Search for the cell housing the specified text and yield its [X, Y] center coordinate. 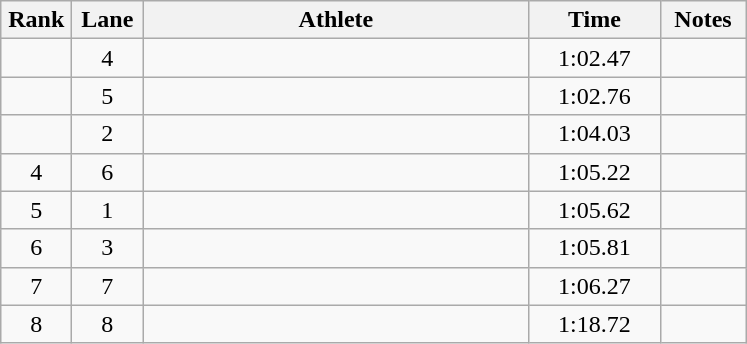
Lane [108, 20]
3 [108, 248]
1:18.72 [594, 324]
Rank [36, 20]
1:02.76 [594, 96]
1:04.03 [594, 134]
1:02.47 [594, 58]
1:05.22 [594, 172]
Time [594, 20]
1:06.27 [594, 286]
2 [108, 134]
1 [108, 210]
1:05.81 [594, 248]
Notes [703, 20]
1:05.62 [594, 210]
Athlete [336, 20]
